Extract the (X, Y) coordinate from the center of the cell holding the provided text.  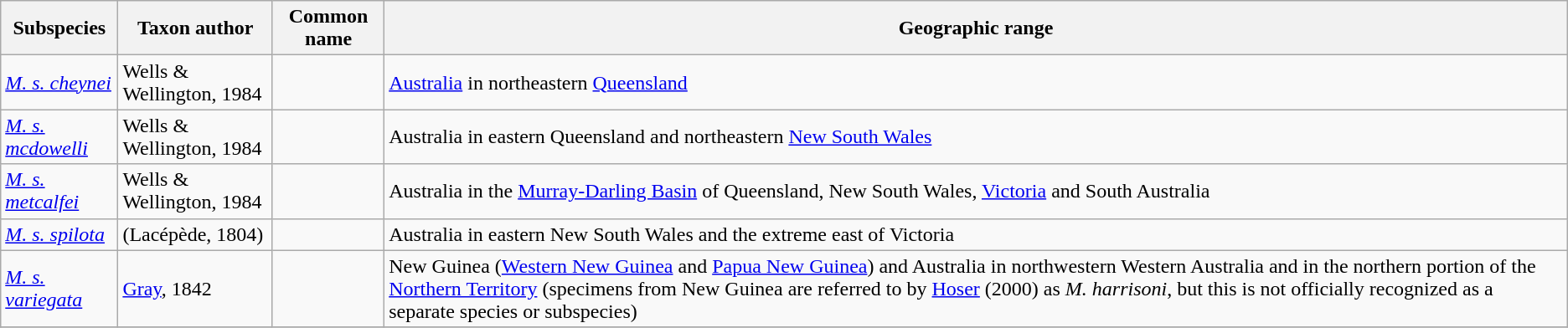
Gray, 1842 (196, 289)
M. s. cheynei (59, 82)
Australia in the Murray-Darling Basin of Queensland, New South Wales, Victoria and South Australia (977, 191)
Taxon author (196, 28)
Australia in northeastern Queensland (977, 82)
Subspecies (59, 28)
M. s. mcdowelli (59, 137)
M. s. variegata (59, 289)
M. s. metcalfei (59, 191)
M. s. spilota (59, 234)
Common name (328, 28)
(Lacépède, 1804) (196, 234)
Australia in eastern Queensland and northeastern New South Wales (977, 137)
Geographic range (977, 28)
Australia in eastern New South Wales and the extreme east of Victoria (977, 234)
